Return (X, Y) of the center of cell containing provided text 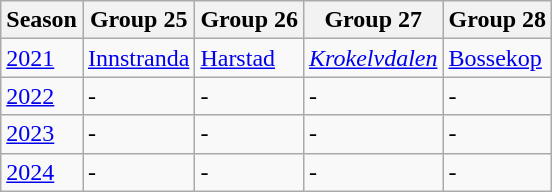
2021 (42, 58)
Group 25 (138, 20)
Season (42, 20)
Group 28 (498, 20)
2024 (42, 172)
2023 (42, 134)
Harstad (250, 58)
Group 26 (250, 20)
Innstranda (138, 58)
Group 27 (374, 20)
2022 (42, 96)
Bossekop (498, 58)
Krokelvdalen (374, 58)
